Output the [x, y] coordinate of the center of the cell containing the given text.  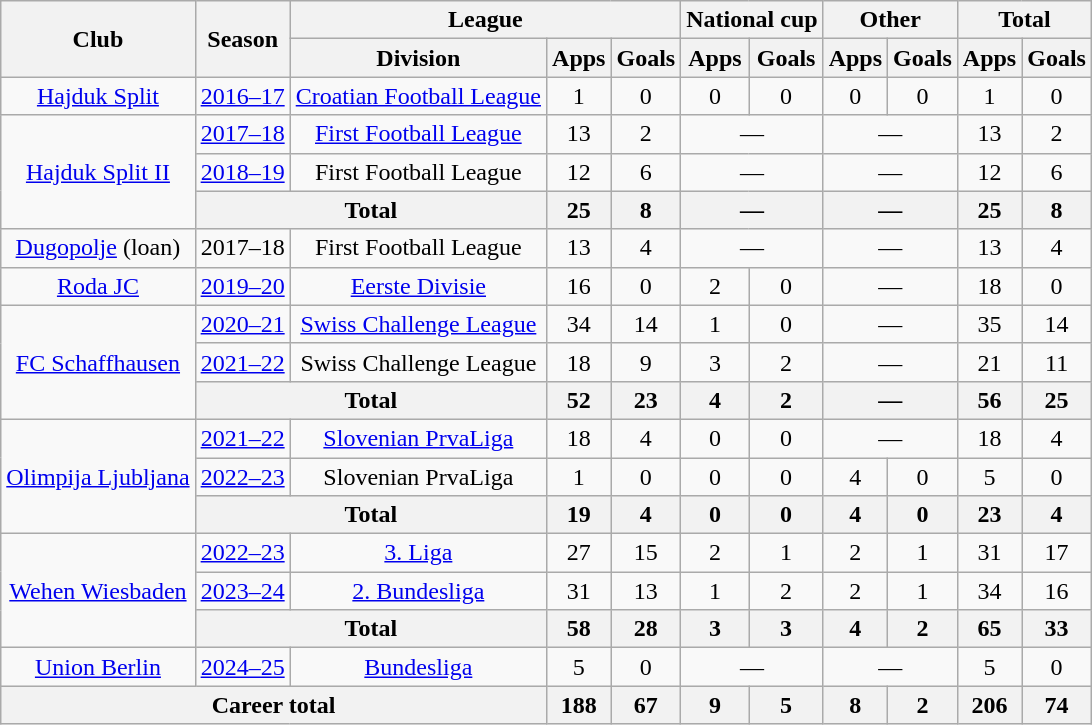
Dugopolje (loan) [98, 248]
Other [890, 20]
Wehen Wiesbaden [98, 591]
Season [242, 39]
65 [989, 629]
67 [646, 705]
188 [579, 705]
League [486, 20]
Club [98, 39]
2023–24 [242, 591]
Career total [274, 705]
2024–25 [242, 667]
FC Schaffhausen [98, 362]
58 [579, 629]
17 [1057, 553]
11 [1057, 362]
35 [989, 324]
2016–17 [242, 96]
21 [989, 362]
28 [646, 629]
33 [1057, 629]
2018–19 [242, 172]
National cup [752, 20]
Bundesliga [418, 667]
52 [579, 400]
56 [989, 400]
Olimpija Ljubljana [98, 476]
206 [989, 705]
Division [418, 58]
27 [579, 553]
Roda JC [98, 286]
Hajduk Split [98, 96]
Hajduk Split II [98, 172]
Eerste Divisie [418, 286]
Union Berlin [98, 667]
19 [579, 515]
2020–21 [242, 324]
74 [1057, 705]
2. Bundesliga [418, 591]
Croatian Football League [418, 96]
15 [646, 553]
2019–20 [242, 286]
3. Liga [418, 553]
